Capture the cell that displays the provided text and extract its [x, y] central coordinate. 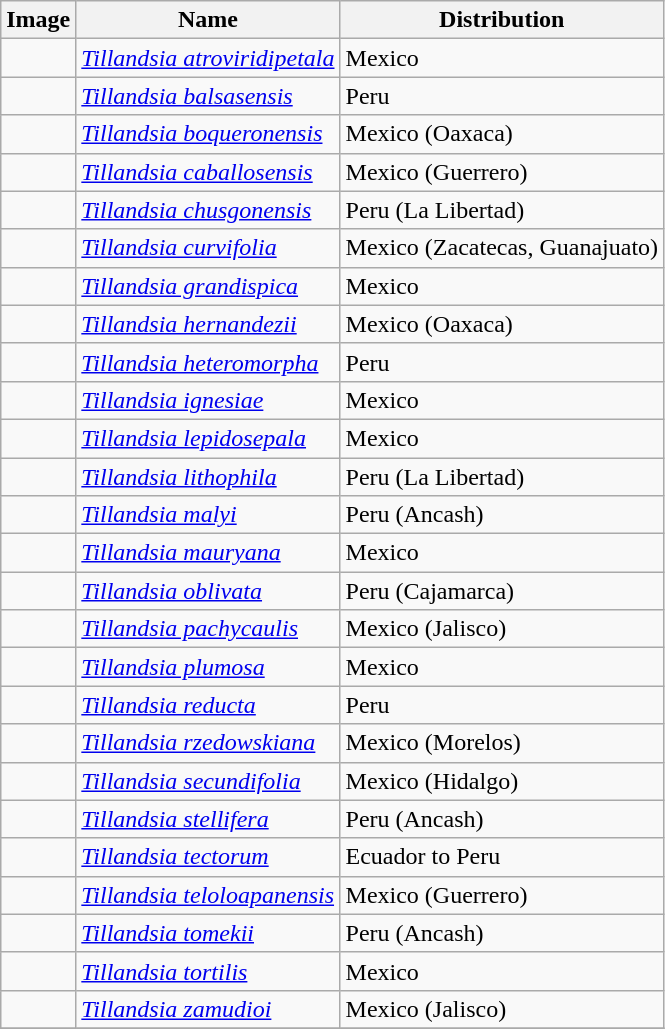
Tillandsia caballosensis [208, 172]
Tillandsia zamudioi [208, 1009]
Mexico (Hidalgo) [502, 781]
Mexico (Zacatecas, Guanajuato) [502, 248]
Tillandsia boqueronensis [208, 134]
Name [208, 20]
Tillandsia balsasensis [208, 96]
Tillandsia tectorum [208, 857]
Tillandsia plumosa [208, 667]
Tillandsia atroviridipetala [208, 58]
Tillandsia oblivata [208, 591]
Tillandsia tomekii [208, 933]
Tillandsia curvifolia [208, 248]
Tillandsia ignesiae [208, 400]
Tillandsia secundifolia [208, 781]
Tillandsia mauryana [208, 553]
Tillandsia rzedowskiana [208, 743]
Image [38, 20]
Tillandsia reducta [208, 705]
Ecuador to Peru [502, 857]
Tillandsia malyi [208, 515]
Tillandsia pachycaulis [208, 629]
Tillandsia grandispica [208, 286]
Tillandsia heteromorpha [208, 362]
Tillandsia tortilis [208, 971]
Mexico (Morelos) [502, 743]
Distribution [502, 20]
Tillandsia teloloapanensis [208, 895]
Tillandsia stellifera [208, 819]
Tillandsia lepidosepala [208, 438]
Peru (Cajamarca) [502, 591]
Tillandsia lithophila [208, 477]
Tillandsia hernandezii [208, 324]
Tillandsia chusgonensis [208, 210]
